Return [X, Y] of the center of cell containing provided text 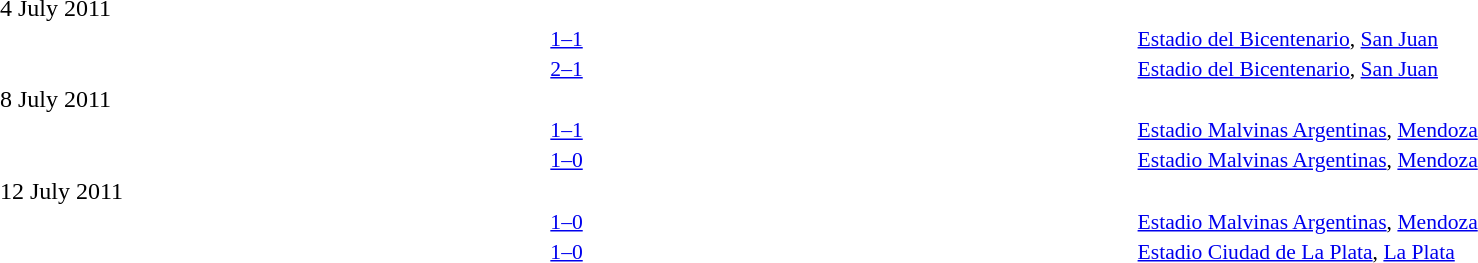
2–1 [566, 68]
